Determine the [x, y] coordinate at the center of the cell enclosing the given text.  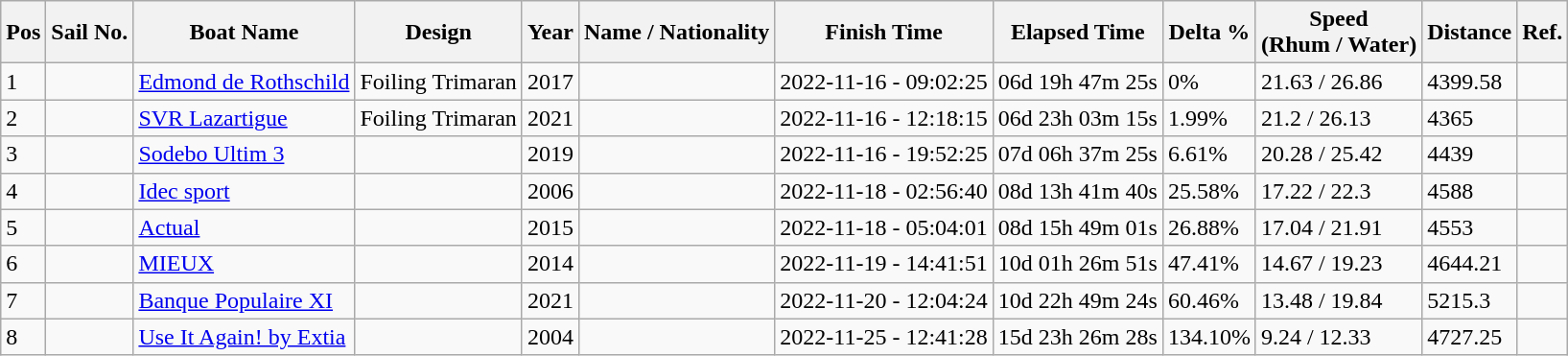
MIEUX [244, 264]
4588 [1469, 191]
4727.25 [1469, 337]
SVR Lazartigue [244, 118]
20.28 / 25.42 [1339, 154]
10d 22h 49m 24s [1078, 300]
47.41% [1208, 264]
4553 [1469, 227]
2022-11-16 - 19:52:25 [884, 154]
0% [1208, 82]
2022-11-20 - 12:04:24 [884, 300]
4439 [1469, 154]
2022-11-16 - 12:18:15 [884, 118]
Idec sport [244, 191]
4365 [1469, 118]
Speed(Rhum / Water) [1339, 33]
25.58% [1208, 191]
08d 13h 41m 40s [1078, 191]
Delta % [1208, 33]
4644.21 [1469, 264]
15d 23h 26m 28s [1078, 337]
2015 [550, 227]
21.63 / 26.86 [1339, 82]
1.99% [1208, 118]
9.24 / 12.33 [1339, 337]
07d 06h 37m 25s [1078, 154]
2006 [550, 191]
7 [23, 300]
Edmond de Rothschild [244, 82]
4399.58 [1469, 82]
13.48 / 19.84 [1339, 300]
6.61% [1208, 154]
2017 [550, 82]
06d 19h 47m 25s [1078, 82]
5 [23, 227]
3 [23, 154]
Actual [244, 227]
2022-11-18 - 02:56:40 [884, 191]
Year [550, 33]
2 [23, 118]
2004 [550, 337]
2022-11-25 - 12:41:28 [884, 337]
Design [438, 33]
Sail No. [90, 33]
Boat Name [244, 33]
21.2 / 26.13 [1339, 118]
17.04 / 21.91 [1339, 227]
Use It Again! by Extia [244, 337]
17.22 / 22.3 [1339, 191]
Distance [1469, 33]
10d 01h 26m 51s [1078, 264]
Sodebo Ultim 3 [244, 154]
2022-11-16 - 09:02:25 [884, 82]
06d 23h 03m 15s [1078, 118]
2022-11-18 - 05:04:01 [884, 227]
1 [23, 82]
Banque Populaire XI [244, 300]
134.10% [1208, 337]
4 [23, 191]
08d 15h 49m 01s [1078, 227]
14.67 / 19.23 [1339, 264]
Elapsed Time [1078, 33]
2019 [550, 154]
Finish Time [884, 33]
Name / Nationality [676, 33]
26.88% [1208, 227]
8 [23, 337]
2022-11-19 - 14:41:51 [884, 264]
Pos [23, 33]
60.46% [1208, 300]
6 [23, 264]
2014 [550, 264]
Ref. [1542, 33]
5215.3 [1469, 300]
